From the cell containing the given text, extract its center point as [X, Y] coordinate. 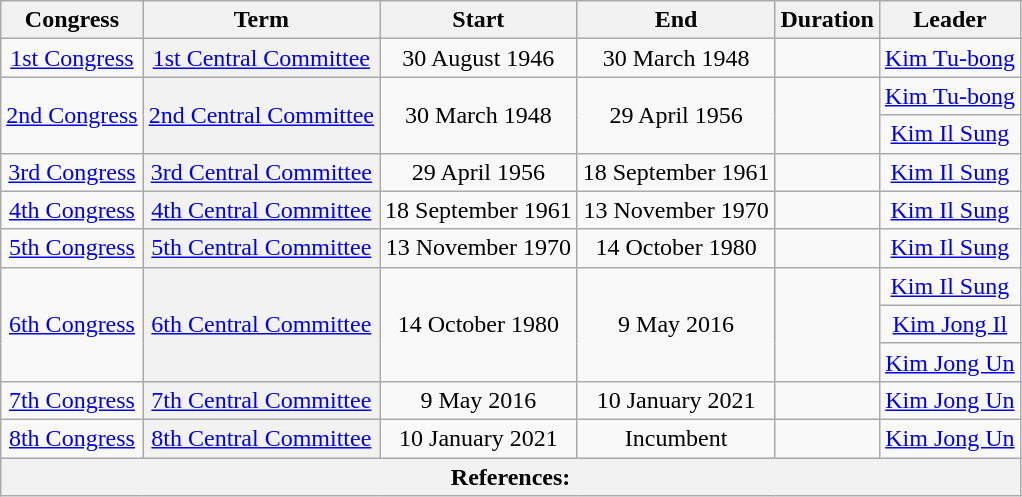
2nd Central Committee [261, 115]
1st Congress [72, 58]
References: [511, 477]
3rd Congress [72, 172]
4th Congress [72, 210]
8th Congress [72, 438]
End [676, 20]
Kim Jong Il [950, 324]
5th Central Committee [261, 248]
Start [479, 20]
3rd Central Committee [261, 172]
5th Congress [72, 248]
7th Central Committee [261, 400]
Incumbent [676, 438]
7th Congress [72, 400]
2nd Congress [72, 115]
Congress [72, 20]
6th Congress [72, 324]
Leader [950, 20]
Duration [827, 20]
6th Central Committee [261, 324]
8th Central Committee [261, 438]
Term [261, 20]
1st Central Committee [261, 58]
30 August 1946 [479, 58]
4th Central Committee [261, 210]
